From the cell containing the given text, extract its center point as [x, y] coordinate. 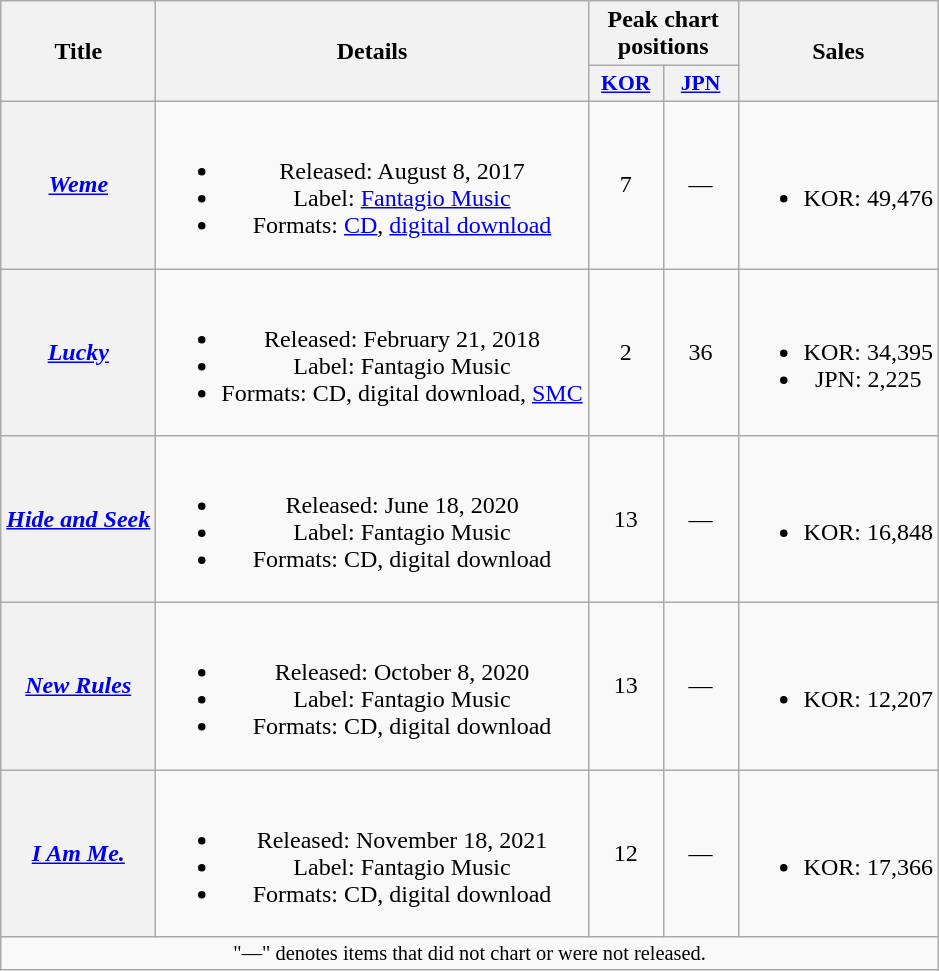
KOR: 16,848 [838, 520]
I Am Me. [78, 854]
Sales [838, 52]
KOR: 34,395JPN: 2,225 [838, 352]
New Rules [78, 686]
Released: August 8, 2017Label: Fantagio MusicFormats: CD, digital download [372, 184]
Title [78, 52]
7 [626, 184]
Released: October 8, 2020Label: Fantagio MusicFormats: CD, digital download [372, 686]
Hide and Seek [78, 520]
"—" denotes items that did not chart or were not released. [470, 954]
Released: February 21, 2018Label: Fantagio MusicFormats: CD, digital download, SMC [372, 352]
Lucky [78, 352]
JPN [700, 84]
Weme [78, 184]
Details [372, 52]
Released: November 18, 2021Label: Fantagio MusicFormats: CD, digital download [372, 854]
KOR: 17,366 [838, 854]
Released: June 18, 2020Label: Fantagio MusicFormats: CD, digital download [372, 520]
2 [626, 352]
Peak chartpositions [663, 34]
KOR: 12,207 [838, 686]
KOR: 49,476 [838, 184]
36 [700, 352]
KOR [626, 84]
12 [626, 854]
